Provide the [X, Y] coordinate of the cell's center where the given text is located.  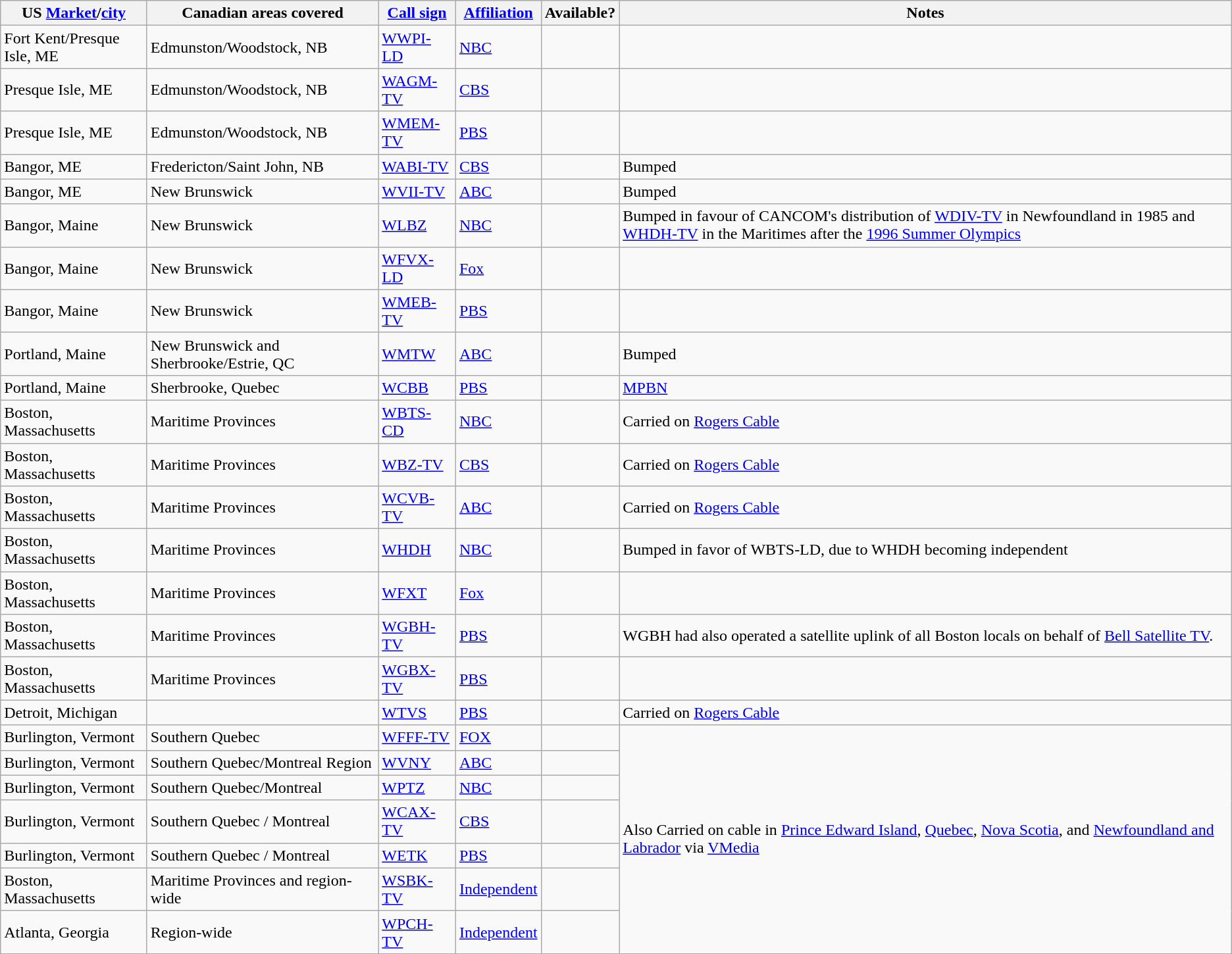
WGBH-TV [417, 636]
WAGM-TV [417, 89]
Available? [580, 13]
WPCH-TV [417, 932]
WFVX-LD [417, 268]
Also Carried on cable in Prince Edward Island, Quebec, Nova Scotia, and Newfoundland and Labrador via VMedia [925, 840]
Notes [925, 13]
WFXT [417, 593]
Southern Quebec/Montreal [263, 788]
WTVS [417, 713]
Atlanta, Georgia [74, 932]
Affiliation [498, 13]
WCBB [417, 388]
WLBZ [417, 225]
WGBH had also operated a satellite uplink of all Boston locals on behalf of Bell Satellite TV. [925, 636]
New Brunswick and Sherbrooke/Estrie, QC [263, 354]
WBTS-CD [417, 421]
Southern Quebec [263, 738]
Region-wide [263, 932]
WABI-TV [417, 166]
WMEB-TV [417, 311]
Detroit, Michigan [74, 713]
WETK [417, 855]
Call sign [417, 13]
US Market/city [74, 13]
WMTW [417, 354]
Maritime Provinces and region-wide [263, 890]
WFFF-TV [417, 738]
WSBK-TV [417, 890]
Fort Kent/Presque Isle, ME [74, 47]
Bumped in favor of WBTS-LD, due to WHDH becoming independent [925, 550]
WGBX-TV [417, 679]
WWPI-LD [417, 47]
Sherbrooke, Quebec [263, 388]
Bumped in favour of CANCOM's distribution of WDIV-TV in Newfoundland in 1985 and WHDH-TV in the Maritimes after the 1996 Summer Olympics [925, 225]
WVNY [417, 763]
Canadian areas covered [263, 13]
WPTZ [417, 788]
WBZ-TV [417, 464]
WMEM-TV [417, 133]
WCAX-TV [417, 821]
WCVB-TV [417, 508]
WVII-TV [417, 191]
WHDH [417, 550]
MPBN [925, 388]
FOX [498, 738]
Southern Quebec/Montreal Region [263, 763]
Fredericton/Saint John, NB [263, 166]
